From the cell containing the given text, extract its center point as (X, Y) coordinate. 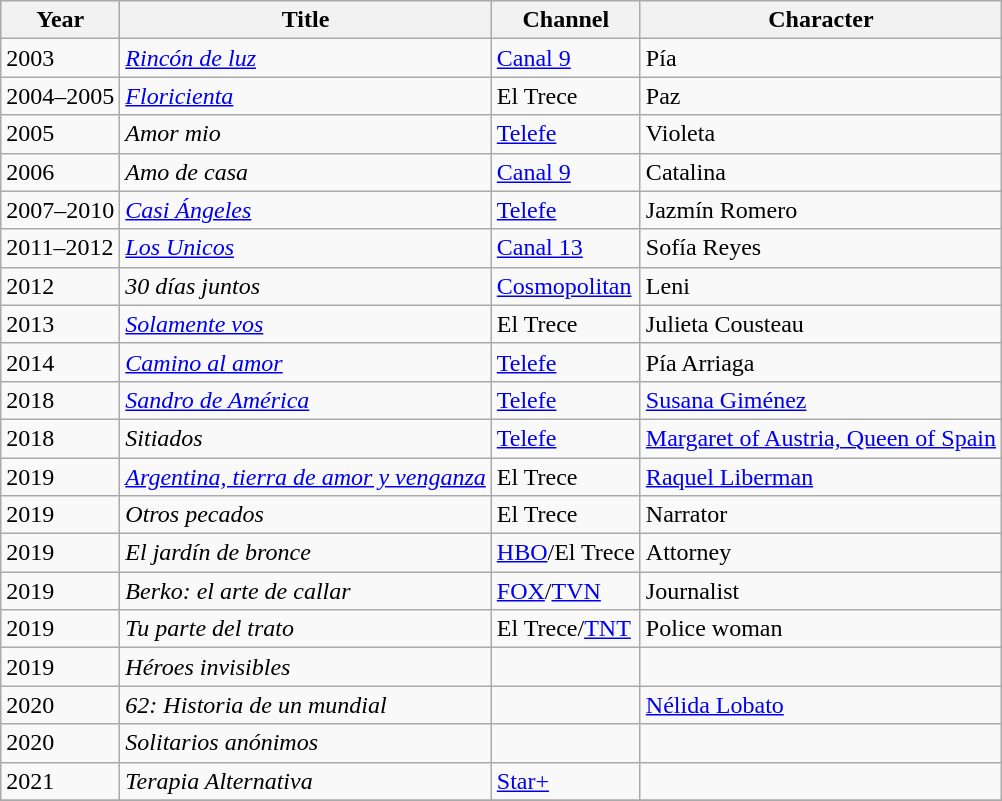
Berko: el arte de callar (306, 591)
Canal 13 (566, 248)
Cosmopolitan (566, 286)
Casi Ángeles (306, 210)
Star+ (566, 781)
Camino al amor (306, 362)
Amo de casa (306, 172)
Attorney (820, 553)
2006 (60, 172)
Year (60, 20)
Sandro de América (306, 400)
2011–2012 (60, 248)
62: Historia de un mundial (306, 705)
Sofía Reyes (820, 248)
HBO/El Trece (566, 553)
Los Unicos (306, 248)
Terapia Alternativa (306, 781)
Title (306, 20)
Paz (820, 96)
Susana Giménez (820, 400)
Journalist (820, 591)
2003 (60, 58)
Narrator (820, 515)
2004–2005 (60, 96)
2012 (60, 286)
Rincón de luz (306, 58)
2005 (60, 134)
2013 (60, 324)
Pía Arriaga (820, 362)
Otros pecados (306, 515)
Leni (820, 286)
2014 (60, 362)
Floricienta (306, 96)
2007–2010 (60, 210)
Jazmín Romero (820, 210)
Solitarios anónimos (306, 743)
Tu parte del trato (306, 629)
Raquel Liberman (820, 477)
2021 (60, 781)
Channel (566, 20)
Police woman (820, 629)
Sitiados (306, 438)
Héroes invisibles (306, 667)
El Trece/TNT (566, 629)
30 días juntos (306, 286)
Argentina, tierra de amor y venganza (306, 477)
FOX/TVN (566, 591)
Pía (820, 58)
Margaret of Austria, Queen of Spain (820, 438)
El jardín de bronce (306, 553)
Amor mio (306, 134)
Character (820, 20)
Catalina (820, 172)
Violeta (820, 134)
Julieta Cousteau (820, 324)
Nélida Lobato (820, 705)
Solamente vos (306, 324)
